For the text-containing cell, return its midpoint in (x, y) coordinate format. 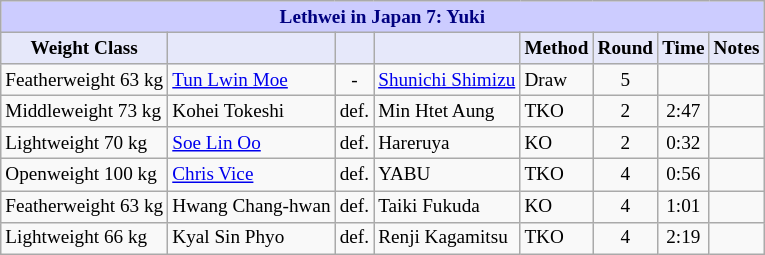
Time (684, 48)
Lightweight 70 kg (84, 143)
Middleweight 73 kg (84, 111)
1:01 (684, 206)
Lethwei in Japan 7: Yuki (382, 17)
Kyal Sin Phyo (252, 238)
Min Htet Aung (447, 111)
Lightweight 66 kg (84, 238)
Shunichi Shimizu (447, 80)
- (354, 80)
0:32 (684, 143)
0:56 (684, 175)
YABU (447, 175)
Hareruya (447, 143)
Weight Class (84, 48)
Hwang Chang-hwan (252, 206)
Openweight 100 kg (84, 175)
2:47 (684, 111)
Kohei Tokeshi (252, 111)
Tun Lwin Moe (252, 80)
5 (626, 80)
Notes (736, 48)
2:19 (684, 238)
Method (556, 48)
Renji Kagamitsu (447, 238)
Chris Vice (252, 175)
Draw (556, 80)
Round (626, 48)
Soe Lin Oo (252, 143)
Taiki Fukuda (447, 206)
